Return [X, Y] of the center of cell containing provided text 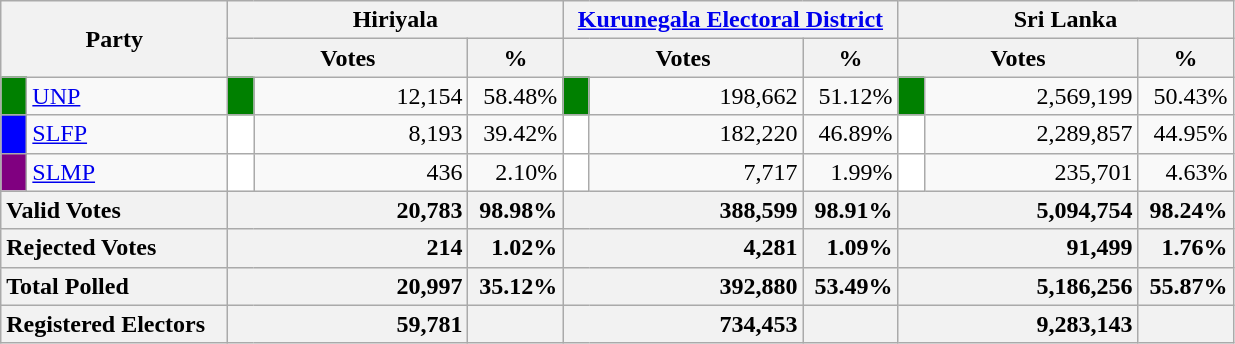
Sri Lanka [1066, 20]
55.87% [1186, 286]
59,781 [348, 324]
734,453 [683, 324]
SLMP [128, 172]
1.99% [850, 172]
20,783 [348, 210]
5,186,256 [1018, 286]
53.49% [850, 286]
9,283,143 [1018, 324]
Hiriyala [396, 20]
1.76% [1186, 248]
235,701 [1031, 172]
182,220 [696, 134]
Registered Electors [114, 324]
2.10% [516, 172]
7,717 [696, 172]
214 [348, 248]
2,289,857 [1031, 134]
4.63% [1186, 172]
91,499 [1018, 248]
51.12% [850, 96]
12,154 [361, 96]
98.91% [850, 210]
20,997 [348, 286]
1.02% [516, 248]
35.12% [516, 286]
436 [361, 172]
Party [114, 39]
98.24% [1186, 210]
UNP [128, 96]
388,599 [683, 210]
1.09% [850, 248]
392,880 [683, 286]
39.42% [516, 134]
198,662 [696, 96]
Kurunegala Electoral District [730, 20]
4,281 [683, 248]
Rejected Votes [114, 248]
5,094,754 [1018, 210]
44.95% [1186, 134]
Valid Votes [114, 210]
58.48% [516, 96]
Total Polled [114, 286]
SLFP [128, 134]
2,569,199 [1031, 96]
98.98% [516, 210]
46.89% [850, 134]
8,193 [361, 134]
50.43% [1186, 96]
